Return (X, Y) of the center of cell containing provided text 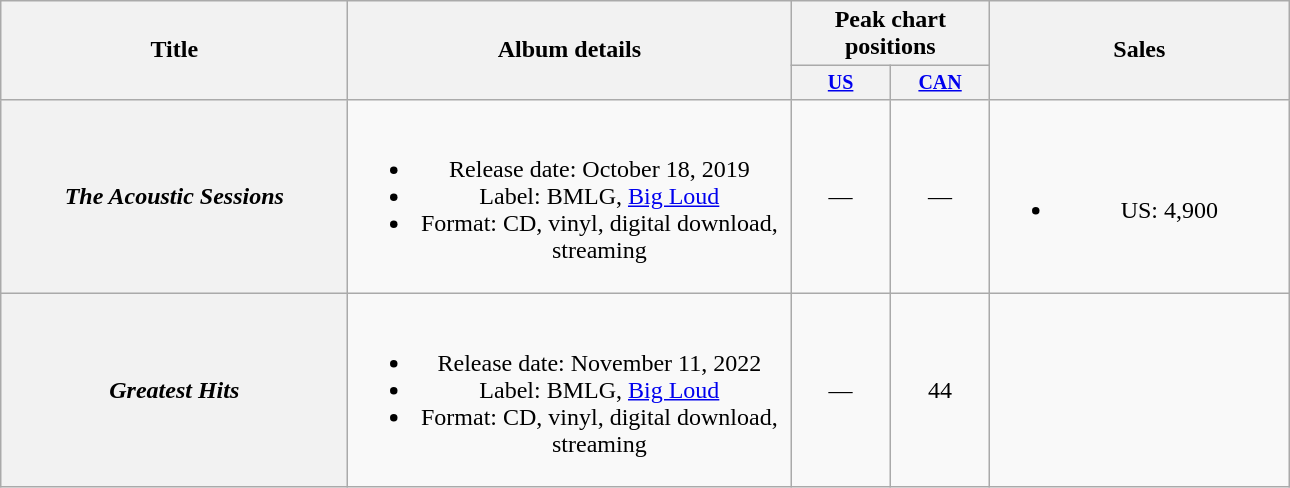
CAN (940, 82)
Album details (570, 50)
US (840, 82)
Peak chart positions (890, 34)
US: 4,900 (1140, 196)
Release date: November 11, 2022Label: BMLG, Big LoudFormat: CD, vinyl, digital download, streaming (570, 390)
Greatest Hits (174, 390)
Release date: October 18, 2019Label: BMLG, Big LoudFormat: CD, vinyl, digital download, streaming (570, 196)
44 (940, 390)
Title (174, 50)
The Acoustic Sessions (174, 196)
Sales (1140, 50)
